From the cell containing the given text, extract its center point as (x, y) coordinate. 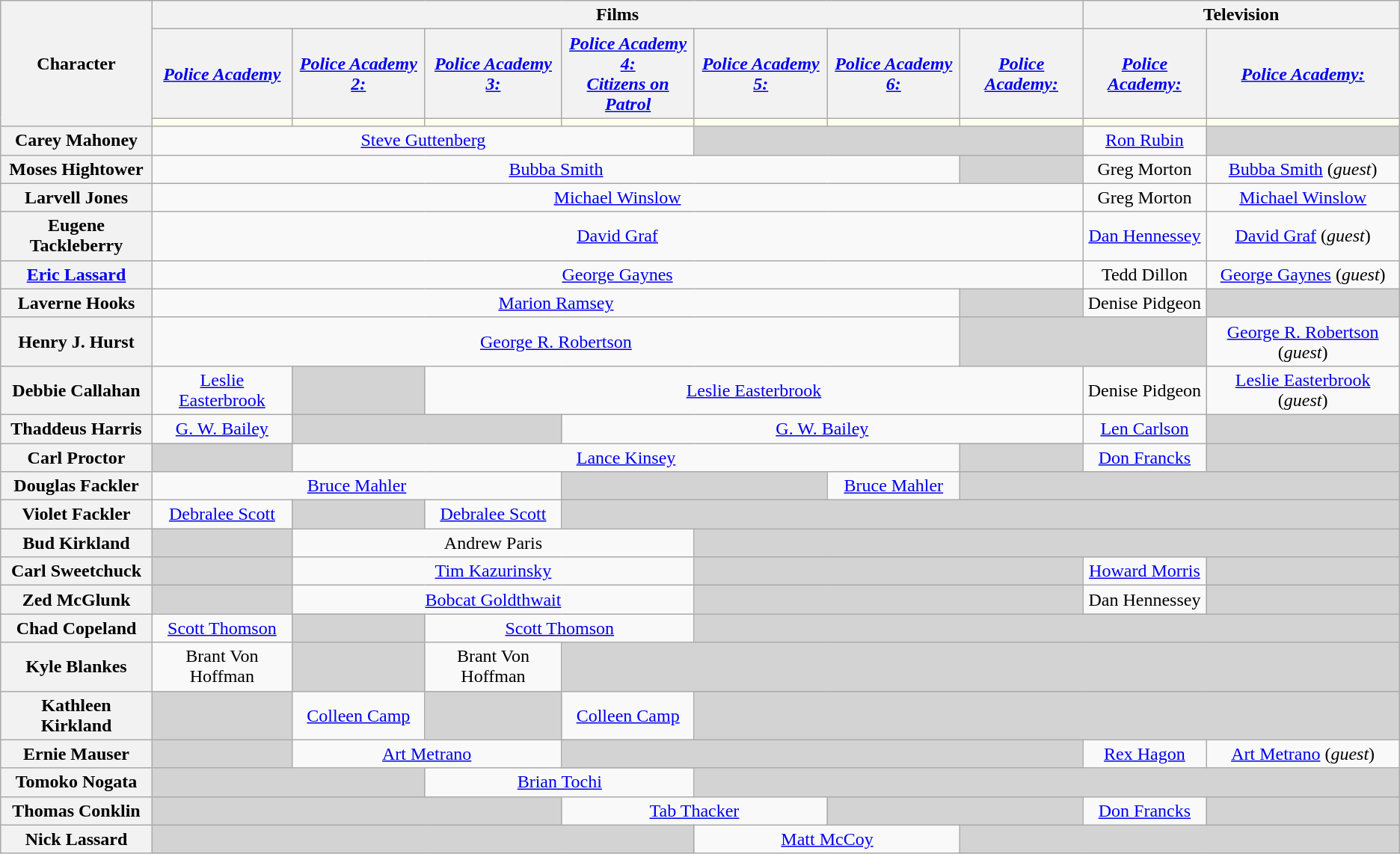
Ernie Mauser (76, 754)
Howard Morris (1144, 571)
Steve Guttenberg (423, 141)
Andrew Paris (494, 543)
Violet Fackler (76, 514)
Bud Kirkland (76, 543)
Zed McGlunk (76, 600)
Police Academy 3: (494, 73)
Tim Kazurinsky (494, 571)
Lance Kinsey (627, 457)
Bubba Smith (556, 169)
Laverne Hooks (76, 303)
Chad Copeland (76, 628)
Matt McCoy (827, 839)
Carl Sweetchuck (76, 571)
Larvell Jones (76, 197)
Kathleen Kirkland (76, 715)
Bobcat Goldthwait (494, 600)
Eric Lassard (76, 274)
George Gaynes (618, 274)
Ron Rubin (1144, 141)
George R. Robertson (556, 341)
Character (76, 64)
Tomoko Nogata (76, 782)
George Gaynes (guest) (1303, 274)
Art Metrano (427, 754)
Thaddeus Harris (76, 428)
Henry J. Hurst (76, 341)
Television (1241, 15)
Kyle Blankes (76, 667)
Tedd Dillon (1144, 274)
Len Carlson (1144, 428)
Carl Proctor (76, 457)
David Graf (618, 236)
Brian Tochi (559, 782)
Films (618, 15)
George R. Robertson (guest) (1303, 341)
Thomas Conklin (76, 811)
Eugene Tackleberry (76, 236)
Police Academy 4: Citizens on Patrol (628, 73)
Police Academy 6: (894, 73)
Police Academy (221, 73)
Douglas Fackler (76, 486)
Tab Thacker (694, 811)
Marion Ramsey (556, 303)
Moses Hightower (76, 169)
David Graf (guest) (1303, 236)
Rex Hagon (1144, 754)
Debbie Callahan (76, 390)
Nick Lassard (76, 839)
Art Metrano (guest) (1303, 754)
Police Academy 2: (359, 73)
Bubba Smith (guest) (1303, 169)
Police Academy 5: (761, 73)
Carey Mahoney (76, 141)
Leslie Easterbrook (guest) (1303, 390)
